Return the (X, Y) coordinate for the center point of the cell that contains the specified text.  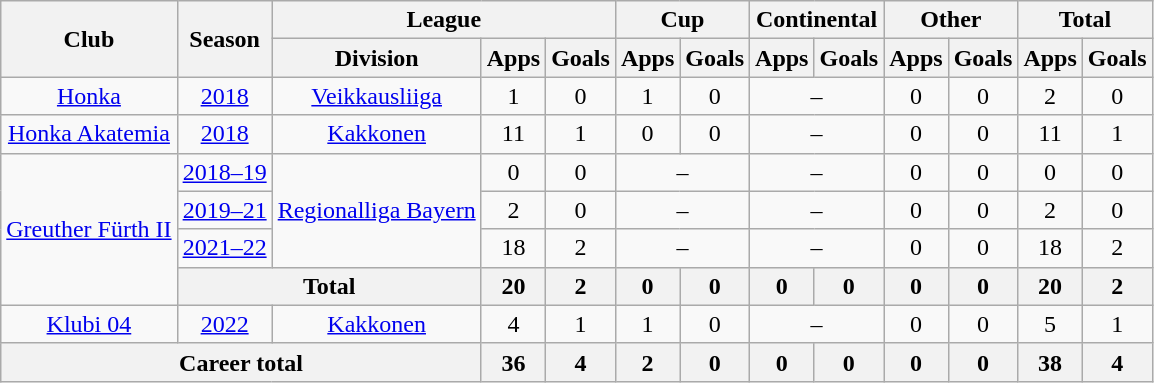
Continental (817, 20)
Season (224, 39)
38 (1050, 362)
Greuther Fürth II (89, 229)
2019–21 (224, 210)
5 (1050, 324)
Club (89, 39)
Cup (682, 20)
2021–22 (224, 248)
Other (951, 20)
36 (513, 362)
Regionalliga Bayern (376, 210)
Klubi 04 (89, 324)
League (444, 20)
2022 (224, 324)
Division (376, 58)
Honka Akatemia (89, 134)
2018–19 (224, 172)
Veikkausliiga (376, 96)
Honka (89, 96)
Career total (241, 362)
